From the cell containing the given text, extract its center point as [x, y] coordinate. 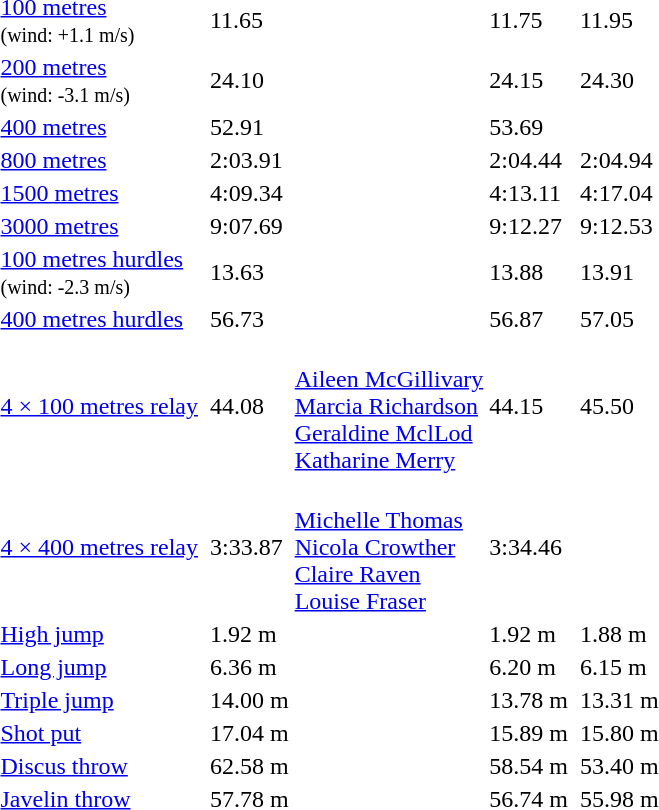
56.87 [529, 319]
13.63 [249, 272]
Aileen McGillivaryMarcia RichardsonGeraldine MclLodKatharine Merry [389, 406]
Michelle ThomasNicola CrowtherClaire RavenLouise Fraser [389, 547]
24.15 [529, 80]
2:03.91 [249, 160]
13.78 m [529, 700]
44.15 [529, 406]
15.89 m [529, 733]
13.88 [529, 272]
6.20 m [529, 667]
62.58 m [249, 766]
56.73 [249, 319]
24.10 [249, 80]
4:13.11 [529, 193]
3:34.46 [529, 547]
9:12.27 [529, 226]
17.04 m [249, 733]
9:07.69 [249, 226]
4:09.34 [249, 193]
3:33.87 [249, 547]
53.69 [529, 127]
58.54 m [529, 766]
2:04.44 [529, 160]
14.00 m [249, 700]
52.91 [249, 127]
44.08 [249, 406]
6.36 m [249, 667]
